Find where the given text appears and provide that cell's center as (X, Y) coordinate. 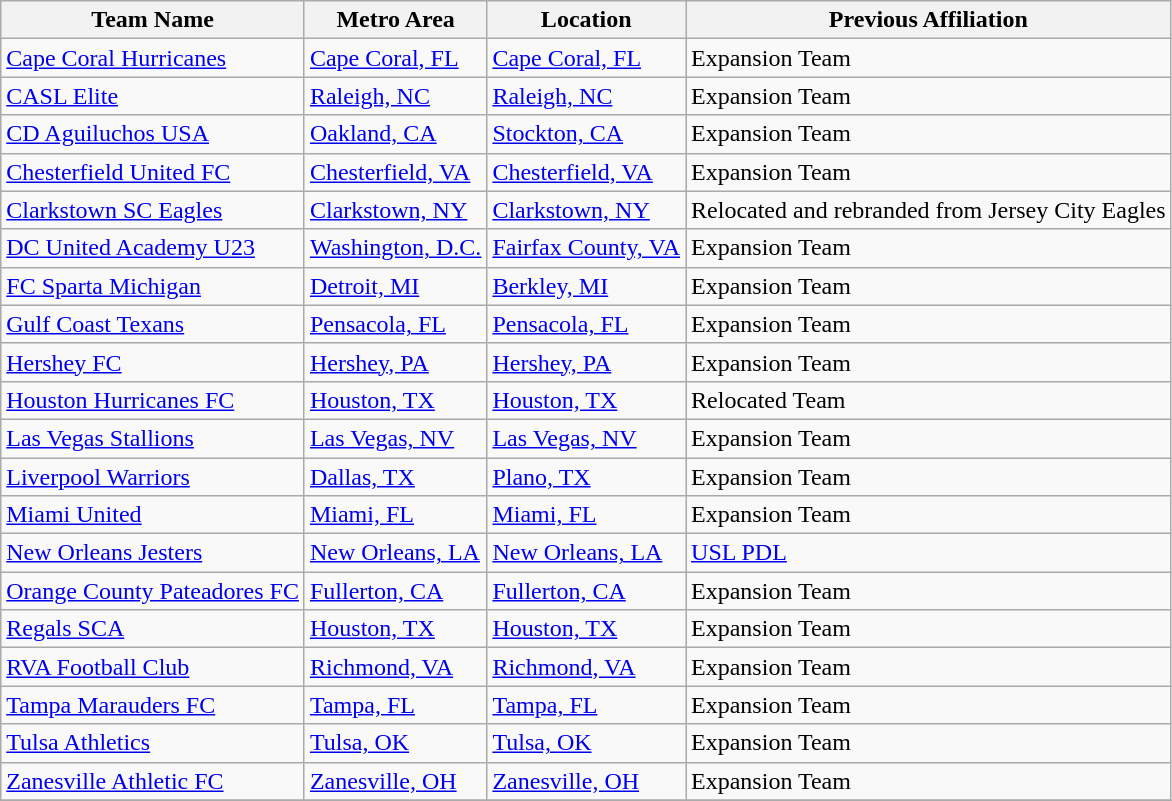
Liverpool Warriors (153, 477)
Zanesville Athletic FC (153, 781)
Miami United (153, 515)
DC United Academy U23 (153, 248)
Metro Area (395, 20)
USL PDL (929, 553)
Cape Coral Hurricanes (153, 58)
Chesterfield United FC (153, 172)
CD Aguiluchos USA (153, 134)
Stockton, CA (586, 134)
Clarkstown SC Eagles (153, 210)
FC Sparta Michigan (153, 286)
New Orleans Jesters (153, 553)
Tulsa Athletics (153, 743)
Location (586, 20)
Gulf Coast Texans (153, 324)
Relocated and rebranded from Jersey City Eagles (929, 210)
Oakland, CA (395, 134)
Berkley, MI (586, 286)
Detroit, MI (395, 286)
Washington, D.C. (395, 248)
Houston Hurricanes FC (153, 400)
CASL Elite (153, 96)
Plano, TX (586, 477)
Dallas, TX (395, 477)
Tampa Marauders FC (153, 705)
Hershey FC (153, 362)
Orange County Pateadores FC (153, 591)
Fairfax County, VA (586, 248)
Regals SCA (153, 629)
Las Vegas Stallions (153, 438)
Previous Affiliation (929, 20)
Team Name (153, 20)
RVA Football Club (153, 667)
Relocated Team (929, 400)
